Extract the [x, y] coordinate from the center of the cell holding the provided text.  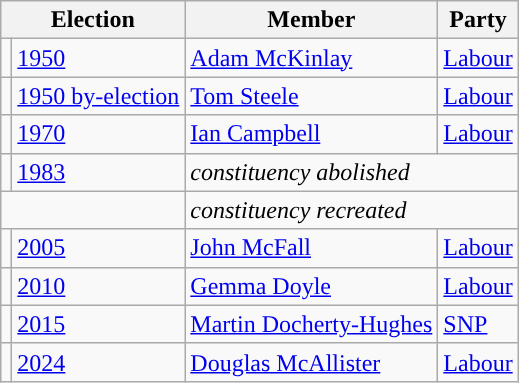
Douglas McAllister [312, 362]
Member [312, 20]
Tom Steele [312, 96]
Party [478, 20]
Adam McKinlay [312, 58]
constituency abolished [352, 172]
Martin Docherty-Hughes [312, 324]
1983 [98, 172]
constituency recreated [352, 210]
John McFall [312, 248]
2010 [98, 286]
Gemma Doyle [312, 286]
Ian Campbell [312, 134]
2005 [98, 248]
2024 [98, 362]
SNP [478, 324]
2015 [98, 324]
1950 by-election [98, 96]
1970 [98, 134]
1950 [98, 58]
Election [93, 20]
